Return the (x, y) coordinate for the center point of the cell that contains the specified text.  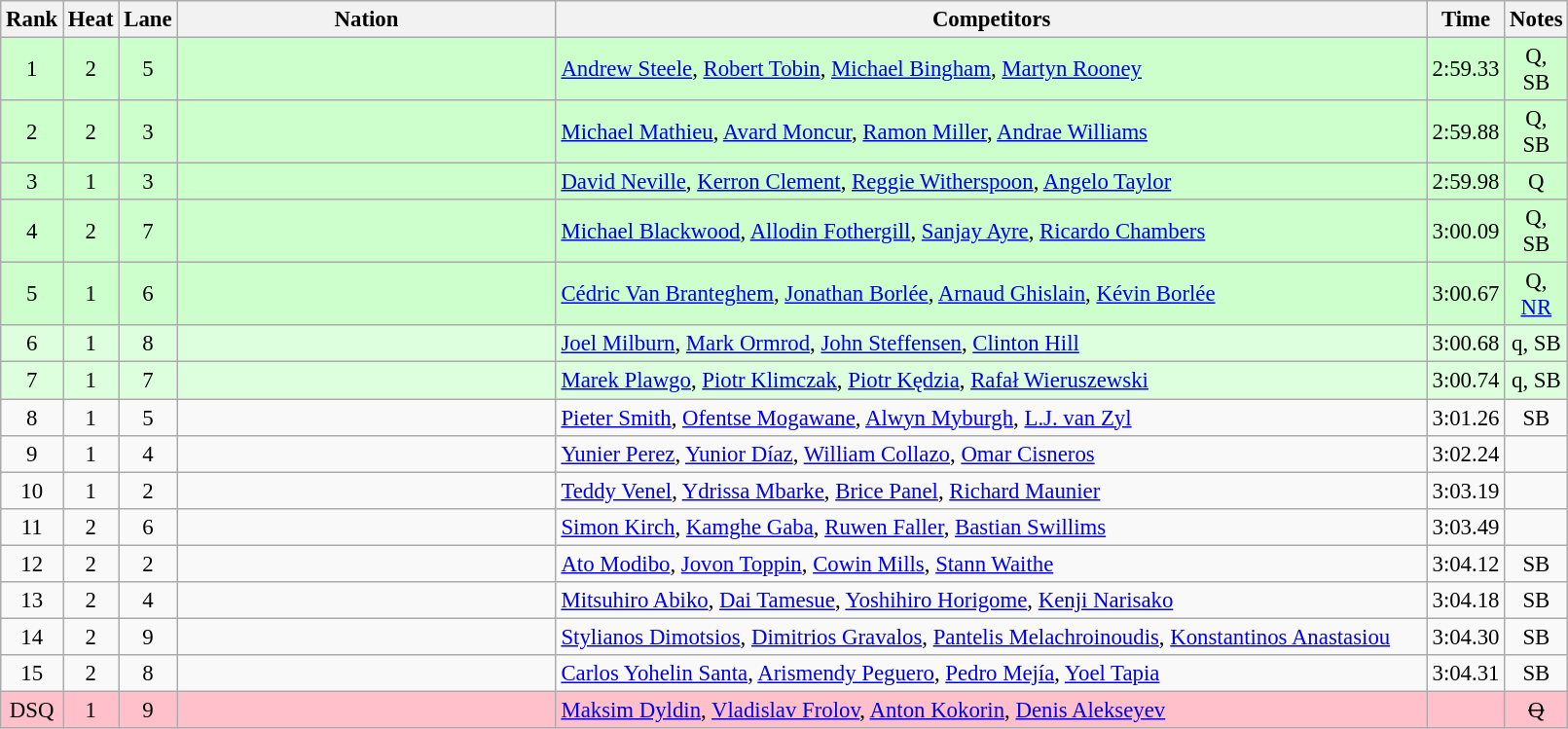
3:00.74 (1466, 381)
Joel Milburn, Mark Ormrod, John Steffensen, Clinton Hill (991, 344)
14 (32, 637)
Cédric Van Branteghem, Jonathan Borlée, Arnaud Ghislain, Kévin Borlée (991, 294)
3:03.49 (1466, 527)
11 (32, 527)
3:00.68 (1466, 344)
Ato Modibo, Jovon Toppin, Cowin Mills, Stann Waithe (991, 564)
2:59.88 (1466, 132)
Notes (1536, 19)
Marek Plawgo, Piotr Klimczak, Piotr Kędzia, Rafał Wieruszewski (991, 381)
Time (1466, 19)
3:04.30 (1466, 637)
3:04.31 (1466, 674)
Stylianos Dimotsios, Dimitrios Gravalos, Pantelis Melachroinoudis, Konstantinos Anastasiou (991, 637)
3:00.67 (1466, 294)
Michael Blackwood, Allodin Fothergill, Sanjay Ayre, Ricardo Chambers (991, 232)
2:59.98 (1466, 182)
12 (32, 564)
Rank (32, 19)
Andrew Steele, Robert Tobin, Michael Bingham, Martyn Rooney (991, 70)
Maksim Dyldin, Vladislav Frolov, Anton Kokorin, Denis Alekseyev (991, 710)
Carlos Yohelin Santa, Arismendy Peguero, Pedro Mejía, Yoel Tapia (991, 674)
3:01.26 (1466, 418)
Mitsuhiro Abiko, Dai Tamesue, Yoshihiro Horigome, Kenji Narisako (991, 601)
15 (32, 674)
2:59.33 (1466, 70)
Lane (148, 19)
Competitors (991, 19)
Teddy Venel, Ydrissa Mbarke, Brice Panel, Richard Maunier (991, 491)
Simon Kirch, Kamghe Gaba, Ruwen Faller, Bastian Swillims (991, 527)
Nation (366, 19)
13 (32, 601)
3:04.12 (1466, 564)
Heat (91, 19)
3:00.09 (1466, 232)
3:02.24 (1466, 454)
Pieter Smith, Ofentse Mogawane, Alwyn Myburgh, L.J. van Zyl (991, 418)
Michael Mathieu, Avard Moncur, Ramon Miller, Andrae Williams (991, 132)
Yunier Perez, Yunior Díaz, William Collazo, Omar Cisneros (991, 454)
10 (32, 491)
DSQ (32, 710)
David Neville, Kerron Clement, Reggie Witherspoon, Angelo Taylor (991, 182)
Q, NR (1536, 294)
3:04.18 (1466, 601)
3:03.19 (1466, 491)
